Find where the given text appears and provide that cell's center as [x, y] coordinate. 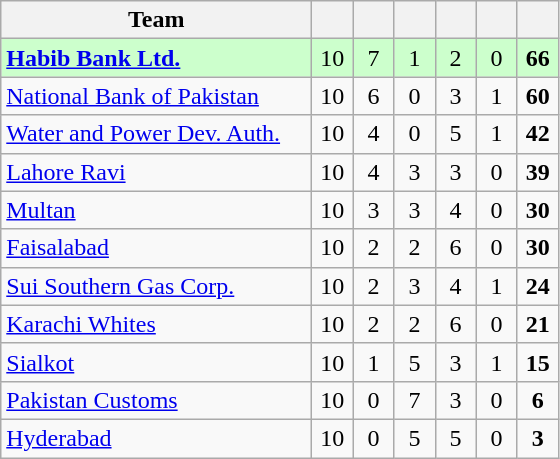
39 [538, 172]
Sialkot [156, 362]
15 [538, 362]
Team [156, 20]
National Bank of Pakistan [156, 96]
66 [538, 58]
24 [538, 286]
Faisalabad [156, 248]
60 [538, 96]
42 [538, 134]
Water and Power Dev. Auth. [156, 134]
Multan [156, 210]
Habib Bank Ltd. [156, 58]
Hyderabad [156, 438]
Lahore Ravi [156, 172]
Pakistan Customs [156, 400]
Karachi Whites [156, 324]
21 [538, 324]
Sui Southern Gas Corp. [156, 286]
